For the text-containing cell, return its midpoint in (X, Y) coordinate format. 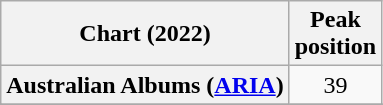
39 (335, 85)
Chart (2022) (145, 34)
Peakposition (335, 34)
Australian Albums (ARIA) (145, 85)
